Locate the cell with the specified text and output its [x, y] center coordinate. 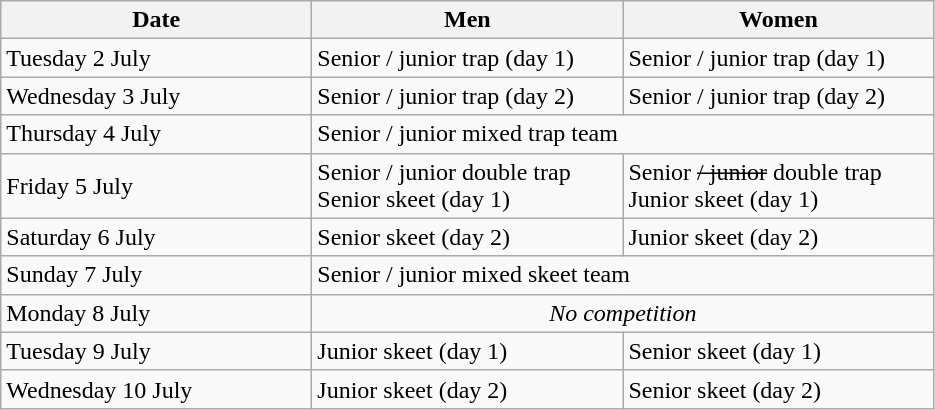
Senior / junior mixed skeet team [623, 275]
Senior / junior mixed trap team [623, 134]
Men [468, 20]
Wednesday 10 July [156, 389]
No competition [623, 313]
Saturday 6 July [156, 237]
Monday 8 July [156, 313]
Tuesday 2 July [156, 58]
Thursday 4 July [156, 134]
Senior / junior double trapSenior skeet (day 1) [468, 186]
Date [156, 20]
Junior skeet (day 1) [468, 351]
Sunday 7 July [156, 275]
Wednesday 3 July [156, 96]
Senior skeet (day 1) [778, 351]
Women [778, 20]
Tuesday 9 July [156, 351]
Friday 5 July [156, 186]
Senior / junior double trapJunior skeet (day 1) [778, 186]
